Detect which cell encompasses the target text, then output its (x, y) center coordinate. 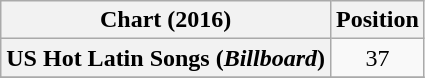
US Hot Latin Songs (Billboard) (166, 58)
Position (378, 20)
37 (378, 58)
Chart (2016) (166, 20)
